Scan for the cell matching the given text and deliver its (x, y) coordinate at center. 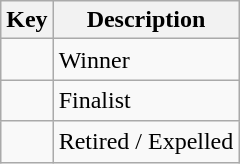
Winner (146, 60)
Description (146, 20)
Finalist (146, 100)
Retired / Expelled (146, 142)
Key (27, 20)
